Scan for the cell matching the given text and deliver its (X, Y) coordinate at center. 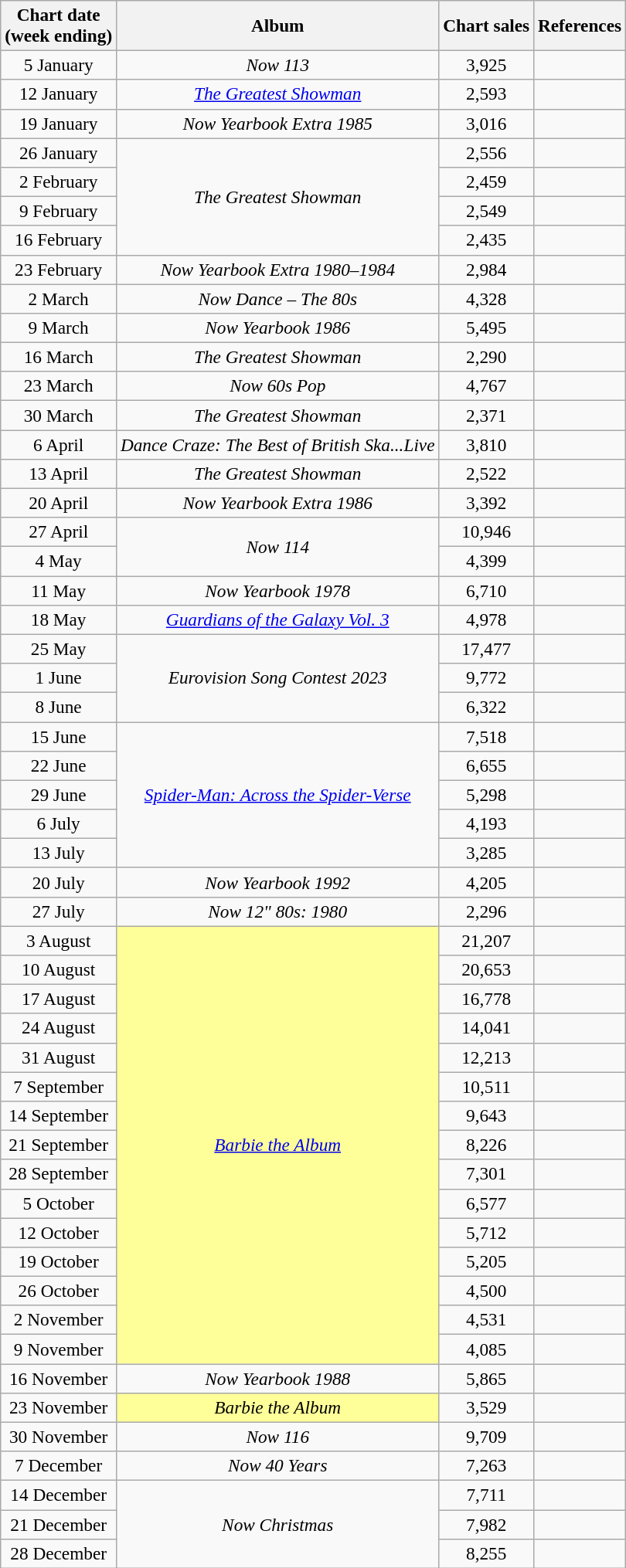
16 March (59, 357)
27 July (59, 911)
Now 113 (278, 65)
16 November (59, 1378)
4,767 (487, 386)
21 December (59, 1524)
20,653 (487, 969)
Now 40 Years (278, 1466)
6,710 (487, 590)
4,205 (487, 882)
9,643 (487, 1115)
30 March (59, 415)
30 November (59, 1437)
7,301 (487, 1174)
3,392 (487, 503)
2 February (59, 182)
10,511 (487, 1086)
3,529 (487, 1407)
7,711 (487, 1495)
Now Yearbook Extra 1980–1984 (278, 270)
16 February (59, 240)
Dance Craze: The Best of British Ska...Live (278, 444)
Now Yearbook Extra 1986 (278, 503)
10 August (59, 969)
12 January (59, 94)
2,549 (487, 211)
31 August (59, 1057)
7,263 (487, 1466)
Chart date(week ending) (59, 25)
5,712 (487, 1232)
23 February (59, 270)
8 June (59, 707)
Now 116 (278, 1437)
4,193 (487, 823)
15 June (59, 736)
Now Yearbook 1986 (278, 328)
20 July (59, 882)
6 July (59, 823)
Now Yearbook 1988 (278, 1378)
21,207 (487, 940)
2,290 (487, 357)
Now 12" 80s: 1980 (278, 911)
5 January (59, 65)
Now 60s Pop (278, 386)
2,984 (487, 270)
8,255 (487, 1553)
14 December (59, 1495)
23 March (59, 386)
29 June (59, 795)
19 October (59, 1261)
2,556 (487, 152)
11 May (59, 590)
22 June (59, 765)
9 March (59, 328)
3,285 (487, 853)
18 May (59, 619)
19 January (59, 124)
9,709 (487, 1437)
Now Dance – The 80s (278, 298)
12 October (59, 1232)
2,371 (487, 415)
13 July (59, 853)
2,459 (487, 182)
24 August (59, 1028)
Spider-Man: Across the Spider-Verse (278, 794)
5,865 (487, 1378)
2 March (59, 298)
6,655 (487, 765)
26 January (59, 152)
Now Christmas (278, 1523)
9 November (59, 1349)
23 November (59, 1407)
Eurovision Song Contest 2023 (278, 678)
4 May (59, 561)
2,522 (487, 473)
10,946 (487, 532)
28 September (59, 1174)
3,810 (487, 444)
16,778 (487, 999)
3,016 (487, 124)
6,322 (487, 707)
9 February (59, 211)
Now 114 (278, 547)
9,772 (487, 677)
13 April (59, 473)
1 June (59, 677)
4,531 (487, 1320)
17,477 (487, 649)
2 November (59, 1320)
7,518 (487, 736)
Now Yearbook Extra 1985 (278, 124)
3,925 (487, 65)
8,226 (487, 1145)
2,593 (487, 94)
27 April (59, 532)
20 April (59, 503)
Now Yearbook 1978 (278, 590)
25 May (59, 649)
4,978 (487, 619)
5,298 (487, 795)
Guardians of the Galaxy Vol. 3 (278, 619)
17 August (59, 999)
7 December (59, 1466)
6,577 (487, 1203)
5 October (59, 1203)
26 October (59, 1291)
14,041 (487, 1028)
14 September (59, 1115)
4,399 (487, 561)
2,296 (487, 911)
28 December (59, 1553)
7 September (59, 1086)
2,435 (487, 240)
4,500 (487, 1291)
References (580, 25)
6 April (59, 444)
21 September (59, 1145)
4,328 (487, 298)
Now Yearbook 1992 (278, 882)
12,213 (487, 1057)
4,085 (487, 1349)
Chart sales (487, 25)
7,982 (487, 1524)
3 August (59, 940)
Album (278, 25)
5,205 (487, 1261)
5,495 (487, 328)
